Pinpoint the cell where the given text exists, returning its (X, Y) midpoint coordinate. 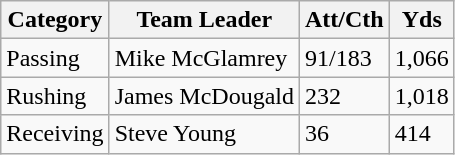
Receiving (55, 134)
1,018 (422, 96)
414 (422, 134)
Mike McGlamrey (204, 58)
Team Leader (204, 20)
232 (344, 96)
Att/Cth (344, 20)
James McDougald (204, 96)
91/183 (344, 58)
36 (344, 134)
Passing (55, 58)
Rushing (55, 96)
Steve Young (204, 134)
Category (55, 20)
Yds (422, 20)
1,066 (422, 58)
